Return the (x, y) coordinate for the center point of the cell that contains the specified text.  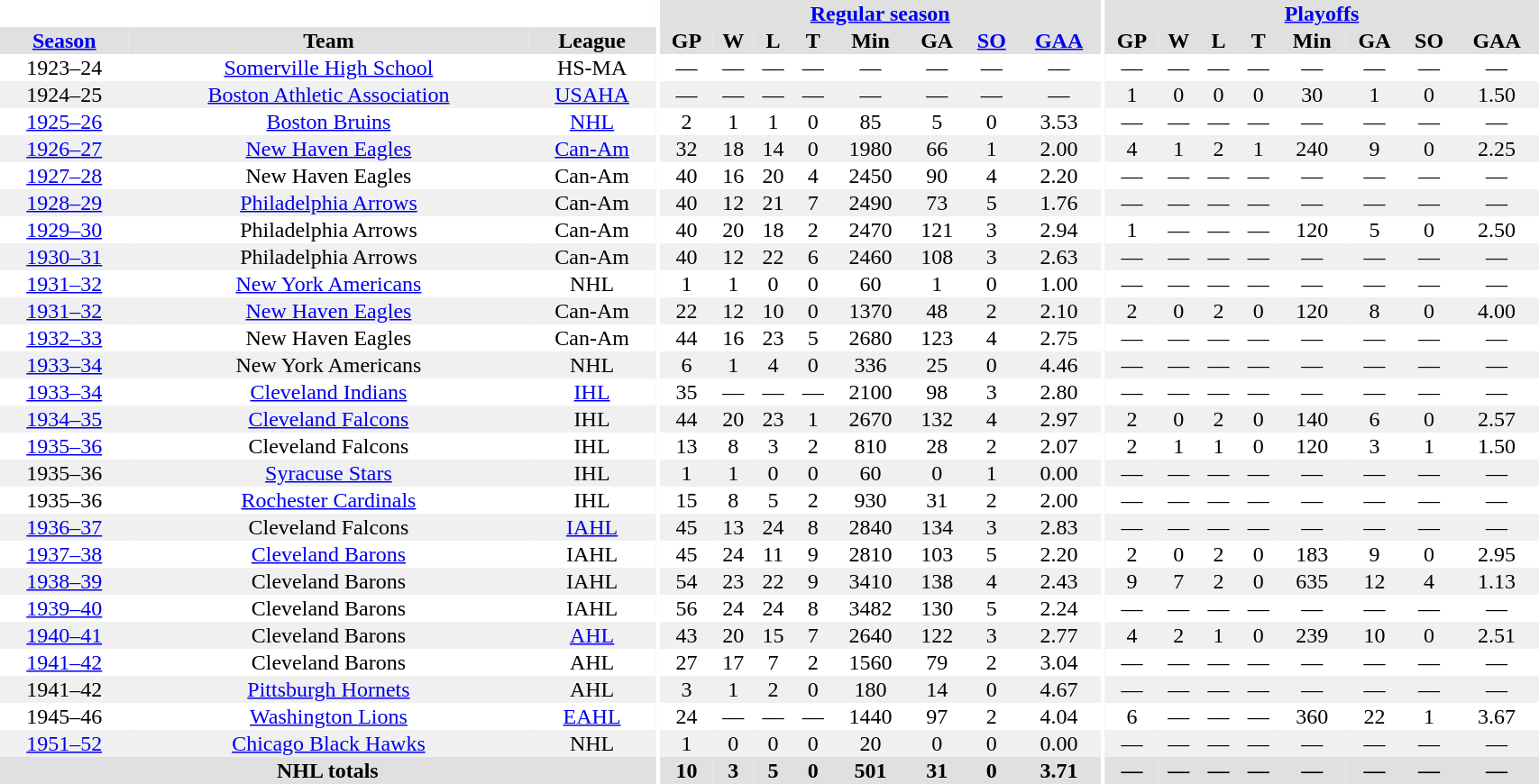
90 (937, 176)
635 (1313, 581)
134 (937, 527)
EAHL (591, 716)
240 (1313, 149)
2.75 (1058, 338)
Somerville High School (328, 68)
2.83 (1058, 527)
2.57 (1497, 419)
1938–39 (64, 581)
2.07 (1058, 446)
1936–37 (64, 527)
2100 (871, 392)
2.51 (1497, 635)
336 (871, 365)
239 (1313, 635)
Washington Lions (328, 716)
35 (687, 392)
2460 (871, 257)
73 (937, 203)
97 (937, 716)
Chicago Black Hawks (328, 743)
2.50 (1497, 230)
108 (937, 257)
30 (1313, 95)
1980 (871, 149)
3.67 (1497, 716)
HS-MA (591, 68)
138 (937, 581)
1560 (871, 662)
2.95 (1497, 554)
1940–41 (64, 635)
98 (937, 392)
1.00 (1058, 284)
21 (773, 203)
3.53 (1058, 122)
25 (937, 365)
501 (871, 770)
3.71 (1058, 770)
Boston Athletic Association (328, 95)
NHL totals (328, 770)
132 (937, 419)
2490 (871, 203)
54 (687, 581)
Cleveland Indians (328, 392)
17 (733, 662)
2670 (871, 419)
183 (1313, 554)
Syracuse Stars (328, 473)
810 (871, 446)
122 (937, 635)
2.97 (1058, 419)
2.10 (1058, 311)
1937–38 (64, 554)
1928–29 (64, 203)
2.94 (1058, 230)
27 (687, 662)
2.80 (1058, 392)
43 (687, 635)
930 (871, 500)
360 (1313, 716)
85 (871, 122)
2.24 (1058, 608)
11 (773, 554)
Rochester Cardinals (328, 500)
USAHA (591, 95)
Team (328, 41)
48 (937, 311)
2840 (871, 527)
2450 (871, 176)
1930–31 (64, 257)
130 (937, 608)
1370 (871, 311)
1934–35 (64, 419)
140 (1313, 419)
1927–28 (64, 176)
3482 (871, 608)
1926–27 (64, 149)
1932–33 (64, 338)
1.13 (1497, 581)
56 (687, 608)
Pittsburgh Hornets (328, 689)
Season (64, 41)
3410 (871, 581)
2.63 (1058, 257)
121 (937, 230)
Playoffs (1322, 14)
2470 (871, 230)
2810 (871, 554)
66 (937, 149)
180 (871, 689)
1.76 (1058, 203)
3.04 (1058, 662)
1923–24 (64, 68)
2640 (871, 635)
123 (937, 338)
Regular season (880, 14)
2.43 (1058, 581)
1440 (871, 716)
League (591, 41)
4.46 (1058, 365)
28 (937, 446)
79 (937, 662)
1951–52 (64, 743)
1929–30 (64, 230)
1924–25 (64, 95)
1925–26 (64, 122)
2.25 (1497, 149)
103 (937, 554)
2.77 (1058, 635)
4.00 (1497, 311)
1939–40 (64, 608)
4.04 (1058, 716)
Boston Bruins (328, 122)
2680 (871, 338)
4.67 (1058, 689)
32 (687, 149)
1945–46 (64, 716)
